Find where the given text appears and provide that cell's center as [x, y] coordinate. 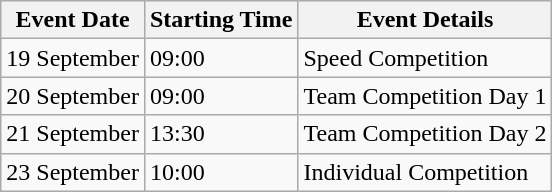
20 September [73, 96]
Speed Competition [425, 58]
21 September [73, 134]
Team Competition Day 2 [425, 134]
Starting Time [221, 20]
Individual Competition [425, 172]
Team Competition Day 1 [425, 96]
19 September [73, 58]
23 September [73, 172]
10:00 [221, 172]
13:30 [221, 134]
Event Details [425, 20]
Event Date [73, 20]
